Scan for the cell matching the given text and deliver its [X, Y] coordinate at center. 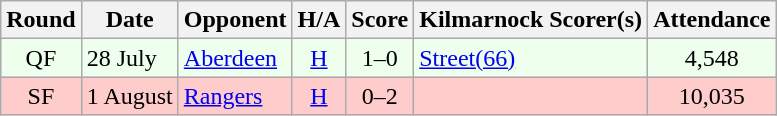
SF [41, 96]
10,035 [712, 96]
H/A [319, 20]
QF [41, 58]
1–0 [380, 58]
0–2 [380, 96]
4,548 [712, 58]
Street(66) [531, 58]
28 July [130, 58]
Attendance [712, 20]
Kilmarnock Scorer(s) [531, 20]
Date [130, 20]
Round [41, 20]
Aberdeen [235, 58]
Rangers [235, 96]
Score [380, 20]
Opponent [235, 20]
1 August [130, 96]
